Pinpoint the cell where the given text exists, returning its [x, y] midpoint coordinate. 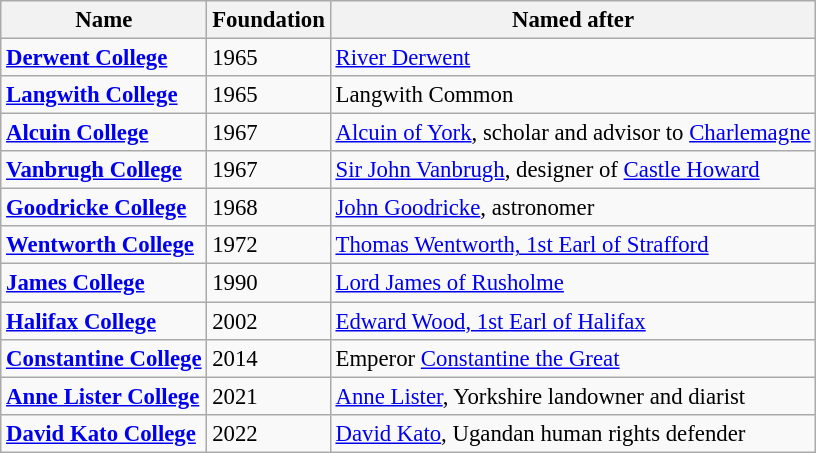
Edward Wood, 1st Earl of Halifax [573, 321]
David Kato College [104, 433]
Anne Lister, Yorkshire landowner and diarist [573, 396]
1972 [268, 245]
Vanbrugh College [104, 170]
John Goodricke, astronomer [573, 208]
2022 [268, 433]
Sir John Vanbrugh, designer of Castle Howard [573, 170]
Anne Lister College [104, 396]
Foundation [268, 20]
James College [104, 283]
1990 [268, 283]
Goodricke College [104, 208]
Wentworth College [104, 245]
2021 [268, 396]
Constantine College [104, 358]
David Kato, Ugandan human rights defender [573, 433]
River Derwent [573, 58]
Halifax College [104, 321]
Name [104, 20]
Thomas Wentworth, 1st Earl of Strafford [573, 245]
Alcuin of York, scholar and advisor to Charlemagne [573, 133]
Langwith College [104, 95]
Alcuin College [104, 133]
Langwith Common [573, 95]
Named after [573, 20]
1968 [268, 208]
2002 [268, 321]
Emperor Constantine the Great [573, 358]
Derwent College [104, 58]
Lord James of Rusholme [573, 283]
2014 [268, 358]
